Extract the [x, y] coordinate from the center of the cell holding the provided text.  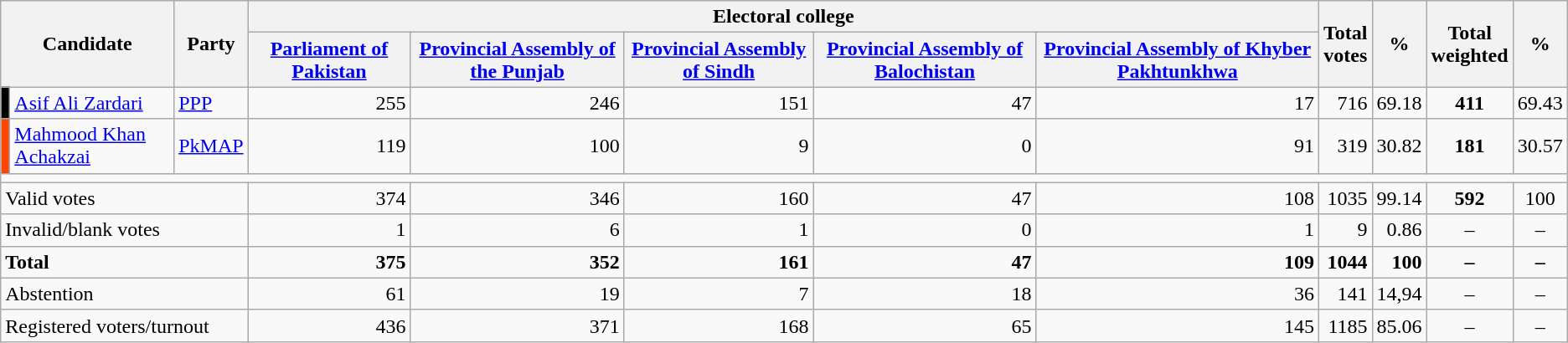
Invalid/blank votes [124, 230]
Provincial Assembly of Sindh [719, 60]
108 [1178, 198]
85.06 [1399, 325]
109 [1178, 262]
161 [719, 262]
411 [1469, 103]
Totalvotes [1345, 44]
592 [1469, 198]
30.82 [1399, 146]
145 [1178, 325]
Mahmood Khan Achakzai [92, 146]
91 [1178, 146]
7 [719, 294]
1044 [1345, 262]
69.18 [1399, 103]
Valid votes [124, 198]
Provincial Assembly of the Punjab [518, 60]
30.57 [1540, 146]
61 [329, 294]
371 [518, 325]
Candidate [87, 44]
1185 [1345, 325]
319 [1345, 146]
151 [719, 103]
17 [1178, 103]
Asif Ali Zardari [92, 103]
Abstention [124, 294]
65 [925, 325]
Totalweighted [1469, 44]
Party [211, 44]
PPP [211, 103]
374 [329, 198]
375 [329, 262]
99.14 [1399, 198]
PkMAP [211, 146]
69.43 [1540, 103]
Parliament of Pakistan [329, 60]
1035 [1345, 198]
436 [329, 325]
352 [518, 262]
36 [1178, 294]
0.86 [1399, 230]
6 [518, 230]
716 [1345, 103]
246 [518, 103]
19 [518, 294]
119 [329, 146]
Total [124, 262]
168 [719, 325]
Electoral college [783, 17]
255 [329, 103]
Provincial Assembly of Balochistan [925, 60]
141 [1345, 294]
181 [1469, 146]
160 [719, 198]
18 [925, 294]
Registered voters/turnout [124, 325]
Provincial Assembly of Khyber Pakhtunkhwa [1178, 60]
346 [518, 198]
14,94 [1399, 294]
